Scan for the cell matching the given text and deliver its [X, Y] coordinate at center. 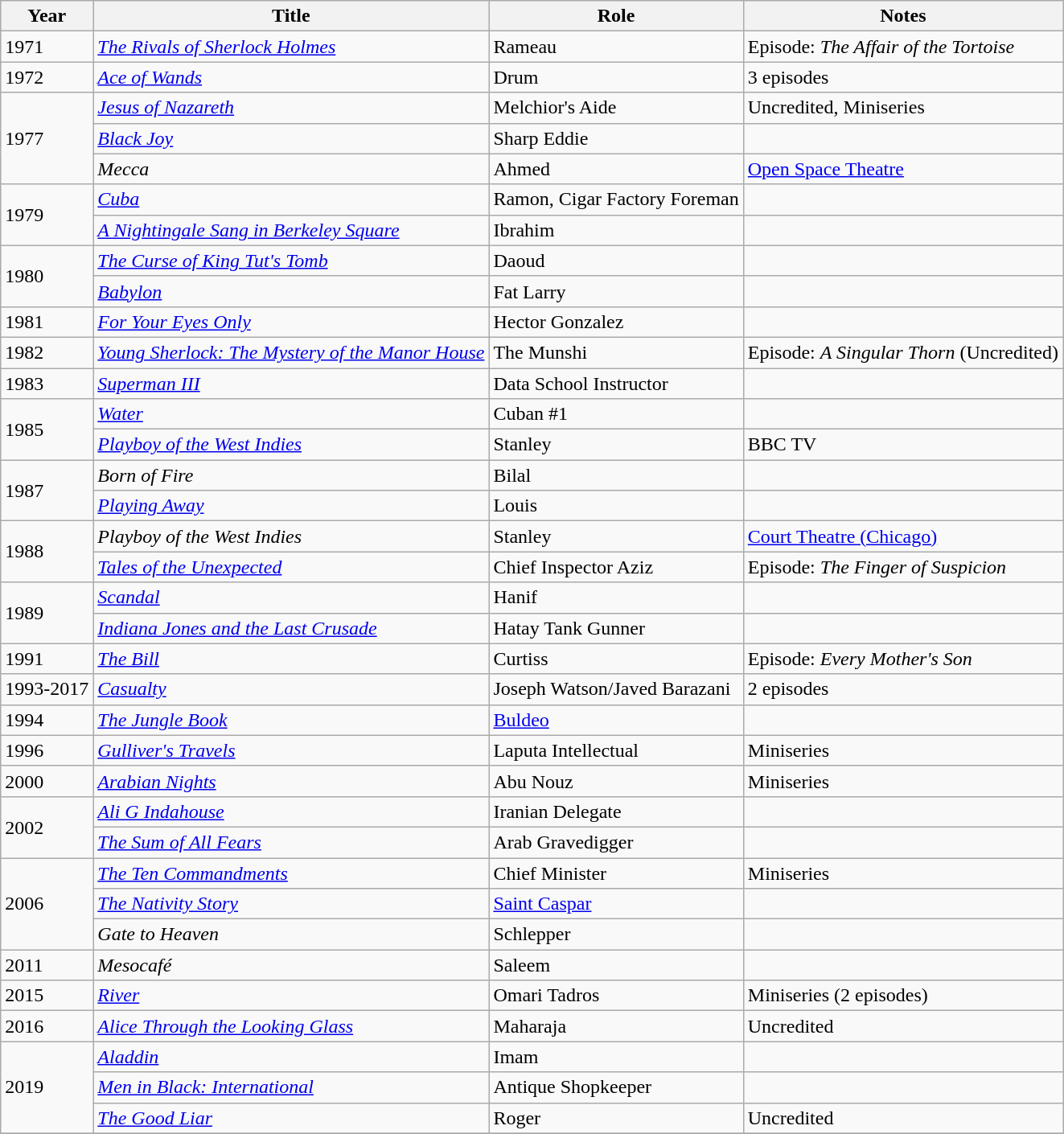
Antique Shopkeeper [616, 1087]
2000 [47, 781]
The Munshi [616, 352]
Sharp Eddie [616, 138]
Aladdin [291, 1057]
3 episodes [902, 77]
1983 [47, 384]
Curtiss [616, 659]
Maharaja [616, 1026]
Joseph Watson/Javed Barazani [616, 689]
Episode: The Affair of the Tortoise [902, 47]
Alice Through the Looking Glass [291, 1026]
Casualty [291, 689]
A Nightingale Sang in Berkeley Square [291, 230]
2002 [47, 827]
Hanif [616, 598]
Drum [616, 77]
Roger [616, 1118]
The Ten Commandments [291, 873]
The Jungle Book [291, 720]
Schlepper [616, 935]
Gulliver's Travels [291, 750]
The Nativity Story [291, 904]
Young Sherlock: The Mystery of the Manor House [291, 352]
Hector Gonzalez [616, 322]
Episode: A Singular Thorn (Uncredited) [902, 352]
2019 [47, 1087]
Fat Larry [616, 291]
Bilal [616, 475]
1971 [47, 47]
Cuban #1 [616, 414]
Ahmed [616, 169]
Notes [902, 16]
Superman III [291, 384]
Abu Nouz [616, 781]
Iranian Delegate [616, 811]
Laputa Intellectual [616, 750]
1991 [47, 659]
Omari Tadros [616, 996]
River [291, 996]
Arabian Nights [291, 781]
Water [291, 414]
1994 [47, 720]
1996 [47, 750]
The Sum of All Fears [291, 842]
Year [47, 16]
Saleem [616, 965]
1993-2017 [47, 689]
1988 [47, 552]
Hatay Tank Gunner [616, 628]
Gate to Heaven [291, 935]
Rameau [616, 47]
Arab Gravedigger [616, 842]
2011 [47, 965]
Imam [616, 1057]
Tales of the Unexpected [291, 567]
1980 [47, 276]
Chief Inspector Aziz [616, 567]
1982 [47, 352]
Episode: Every Mother's Son [902, 659]
Louis [616, 506]
Open Space Theatre [902, 169]
Mesocafé [291, 965]
Indiana Jones and the Last Crusade [291, 628]
1972 [47, 77]
1979 [47, 215]
Ibrahim [616, 230]
The Rivals of Sherlock Holmes [291, 47]
Ace of Wands [291, 77]
2015 [47, 996]
Playing Away [291, 506]
Daoud [616, 261]
Melchior's Aide [616, 108]
1987 [47, 491]
Data School Instructor [616, 384]
Men in Black: International [291, 1087]
1985 [47, 429]
2006 [47, 903]
2016 [47, 1026]
1977 [47, 138]
Jesus of Nazareth [291, 108]
1981 [47, 322]
Buldeo [616, 720]
Saint Caspar [616, 904]
Ramon, Cigar Factory Foreman [616, 199]
2 episodes [902, 689]
Ali G Indahouse [291, 811]
Uncredited, Miniseries [902, 108]
Black Joy [291, 138]
Mecca [291, 169]
Babylon [291, 291]
Role [616, 16]
The Good Liar [291, 1118]
Court Theatre (Chicago) [902, 536]
1989 [47, 613]
Chief Minister [616, 873]
The Curse of King Tut's Tomb [291, 261]
Title [291, 16]
Cuba [291, 199]
BBC TV [902, 445]
For Your Eyes Only [291, 322]
The Bill [291, 659]
Episode: The Finger of Suspicion [902, 567]
Born of Fire [291, 475]
Miniseries (2 episodes) [902, 996]
Scandal [291, 598]
